Return the [x, y] coordinate for the center point of the cell that contains the specified text.  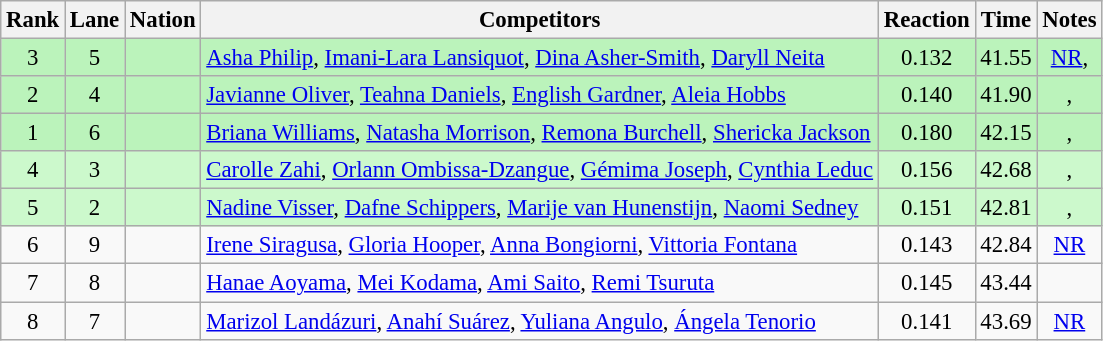
0.145 [926, 283]
NR, [1070, 58]
42.84 [1006, 245]
Nation [163, 20]
Briana Williams, Natasha Morrison, Remona Burchell, Shericka Jackson [540, 133]
0.143 [926, 245]
Notes [1070, 20]
0.180 [926, 133]
42.15 [1006, 133]
43.69 [1006, 321]
Nadine Visser, Dafne Schippers, Marije van Hunenstijn, Naomi Sedney [540, 208]
Javianne Oliver, Teahna Daniels, English Gardner, Aleia Hobbs [540, 95]
0.140 [926, 95]
Asha Philip, Imani-Lara Lansiquot, Dina Asher-Smith, Daryll Neita [540, 58]
0.141 [926, 321]
1 [33, 133]
0.151 [926, 208]
Hanae Aoyama, Mei Kodama, Ami Saito, Remi Tsuruta [540, 283]
42.68 [1006, 170]
42.81 [1006, 208]
0.132 [926, 58]
Time [1006, 20]
43.44 [1006, 283]
Lane [95, 20]
41.55 [1006, 58]
Competitors [540, 20]
0.156 [926, 170]
Irene Siragusa, Gloria Hooper, Anna Bongiorni, Vittoria Fontana [540, 245]
Reaction [926, 20]
Rank [33, 20]
Marizol Landázuri, Anahí Suárez, Yuliana Angulo, Ángela Tenorio [540, 321]
9 [95, 245]
Carolle Zahi, Orlann Ombissa-Dzangue, Gémima Joseph, Cynthia Leduc [540, 170]
41.90 [1006, 95]
